Extract the (X, Y) coordinate from the center of the cell holding the provided text.  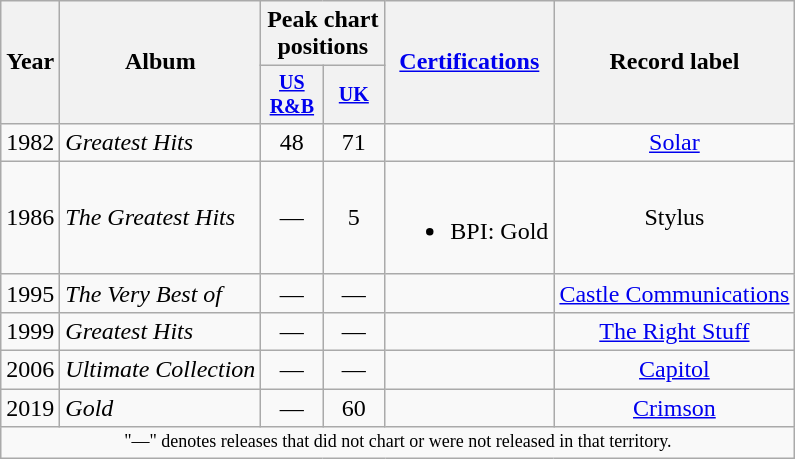
2006 (30, 370)
BPI: Gold (470, 218)
1995 (30, 293)
The Greatest Hits (160, 218)
Gold (160, 408)
5 (354, 218)
"—" denotes releases that did not chart or were not released in that territory. (398, 442)
USR&B (292, 94)
1982 (30, 142)
60 (354, 408)
Ultimate Collection (160, 370)
Solar (674, 142)
2019 (30, 408)
1986 (30, 218)
Peak chart positions (323, 34)
Stylus (674, 218)
UK (354, 94)
The Right Stuff (674, 331)
Crimson (674, 408)
48 (292, 142)
Capitol (674, 370)
Certifications (470, 62)
Album (160, 62)
71 (354, 142)
Year (30, 62)
The Very Best of (160, 293)
Castle Communications (674, 293)
Record label (674, 62)
1999 (30, 331)
